Identify which cell holds the provided text, then report its [X, Y] central coordinate. 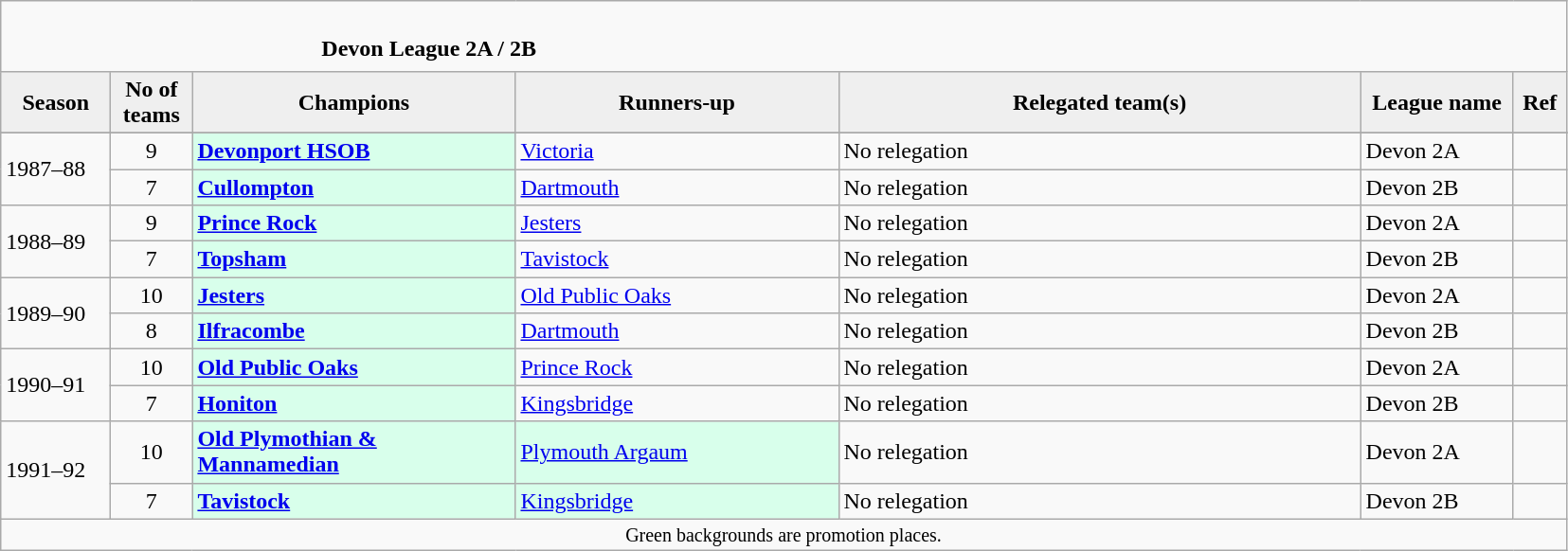
Green backgrounds are promotion places. [784, 534]
Champions [354, 102]
Runners-up [676, 102]
1987–88 [56, 169]
Devonport HSOB [354, 151]
8 [152, 331]
Topsham [354, 259]
1990–91 [56, 385]
Honiton [354, 403]
Season [56, 102]
No of teams [152, 102]
Plymouth Argaum [676, 453]
Cullompton [354, 187]
1991–92 [56, 470]
1988–89 [56, 241]
Relegated team(s) [1099, 102]
Victoria [676, 151]
Old Plymothian & Mannamedian [354, 453]
Ilfracombe [354, 331]
1989–90 [56, 313]
Ref [1540, 102]
League name [1436, 102]
